From the cell containing the given text, extract its center point as [x, y] coordinate. 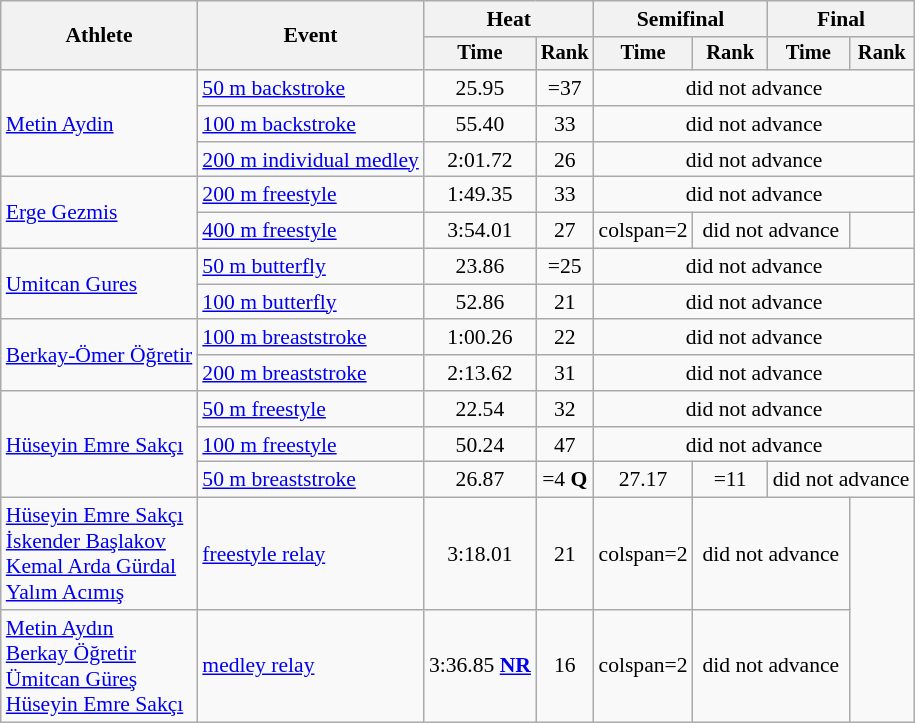
27 [565, 231]
=25 [565, 267]
1:00.26 [480, 338]
26 [565, 160]
25.95 [480, 88]
1:49.35 [480, 195]
55.40 [480, 124]
Hüseyin Emre Sakçıİskender BaşlakovKemal Arda GürdalYalım Acımış [100, 554]
Final [842, 19]
=37 [565, 88]
32 [565, 409]
200 m individual medley [310, 160]
23.86 [480, 267]
Metin Aydin [100, 124]
50 m breaststroke [310, 480]
50 m backstroke [310, 88]
52.86 [480, 302]
2:01.72 [480, 160]
100 m backstroke [310, 124]
50 m butterfly [310, 267]
2:13.62 [480, 373]
=11 [730, 480]
Berkay-Ömer Öğretir [100, 356]
22.54 [480, 409]
100 m freestyle [310, 445]
22 [565, 338]
freestyle relay [310, 554]
47 [565, 445]
Athlete [100, 36]
50 m freestyle [310, 409]
Heat [509, 19]
Umitcan Gures [100, 284]
medley relay [310, 666]
Event [310, 36]
Semifinal [681, 19]
=4 Q [565, 480]
26.87 [480, 480]
100 m butterfly [310, 302]
16 [565, 666]
3:54.01 [480, 231]
27.17 [644, 480]
Erge Gezmis [100, 212]
100 m breaststroke [310, 338]
Hüseyin Emre Sakçı [100, 444]
Metin AydınBerkay ÖğretirÜmitcan GüreşHüseyin Emre Sakçı [100, 666]
3:18.01 [480, 554]
3:36.85 NR [480, 666]
200 m freestyle [310, 195]
50.24 [480, 445]
31 [565, 373]
400 m freestyle [310, 231]
200 m breaststroke [310, 373]
